Find where the given text appears and provide that cell's center as [x, y] coordinate. 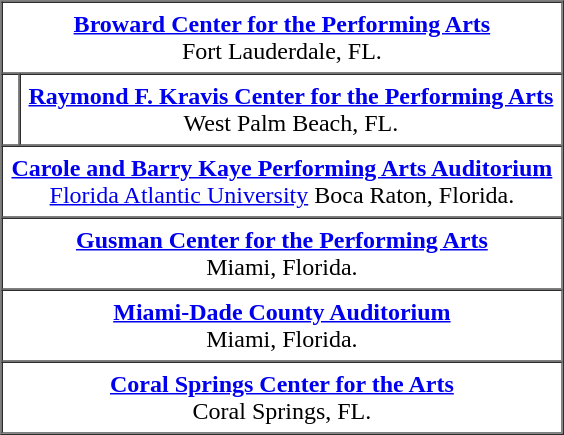
Broward Center for the Performing ArtsFort Lauderdale, FL. [282, 38]
Coral Springs Center for the ArtsCoral Springs, FL. [282, 398]
Miami-Dade County AuditoriumMiami, Florida. [282, 326]
Gusman Center for the Performing ArtsMiami, Florida. [282, 254]
Raymond F. Kravis Center for the Performing ArtsWest Palm Beach, FL. [292, 110]
Carole and Barry Kaye Performing Arts AuditoriumFlorida Atlantic University Boca Raton, Florida. [282, 182]
